Extract the [X, Y] coordinate from the center of the cell holding the provided text.  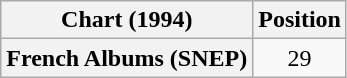
Chart (1994) [127, 20]
French Albums (SNEP) [127, 58]
29 [300, 58]
Position [300, 20]
